Return [X, Y] of the center of cell containing provided text 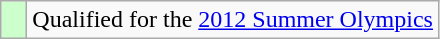
Qualified for the 2012 Summer Olympics [233, 20]
